Output the (x, y) coordinate of the center of the cell containing the given text.  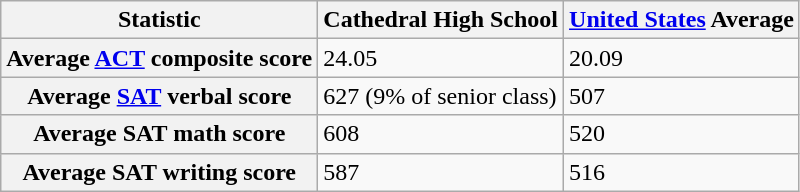
516 (682, 172)
Cathedral High School (441, 20)
20.09 (682, 58)
Average SAT writing score (160, 172)
Average ACT composite score (160, 58)
Average SAT math score (160, 134)
24.05 (441, 58)
Statistic (160, 20)
608 (441, 134)
587 (441, 172)
Average SAT verbal score (160, 96)
627 (9% of senior class) (441, 96)
United States Average (682, 20)
520 (682, 134)
507 (682, 96)
